For the text-containing cell, return its midpoint in [X, Y] coordinate format. 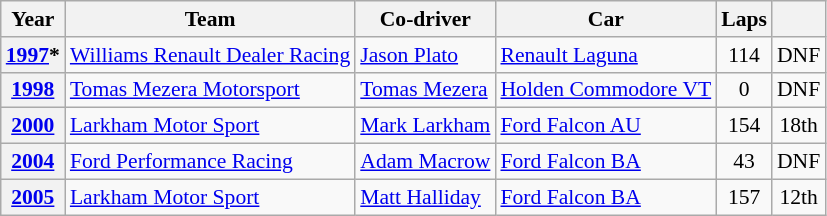
Holden Commodore VT [606, 90]
Mark Larkham [425, 126]
Tomas Mezera [425, 90]
2000 [33, 126]
114 [744, 55]
43 [744, 162]
Tomas Mezera Motorsport [210, 90]
2005 [33, 197]
157 [744, 197]
Adam Macrow [425, 162]
2004 [33, 162]
Year [33, 19]
154 [744, 126]
0 [744, 90]
Renault Laguna [606, 55]
Jason Plato [425, 55]
Ford Performance Racing [210, 162]
Ford Falcon AU [606, 126]
18th [798, 126]
12th [798, 197]
1998 [33, 90]
1997* [33, 55]
Williams Renault Dealer Racing [210, 55]
Car [606, 19]
Matt Halliday [425, 197]
Co-driver [425, 19]
Team [210, 19]
Laps [744, 19]
